Detect which cell encompasses the target text, then output its (X, Y) center coordinate. 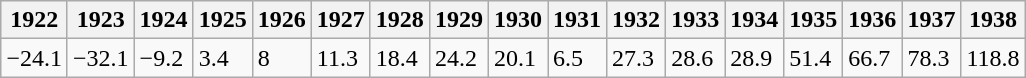
1926 (282, 20)
11.3 (340, 58)
51.4 (814, 58)
66.7 (872, 58)
8 (282, 58)
1922 (34, 20)
18.4 (400, 58)
118.8 (993, 58)
1924 (164, 20)
78.3 (932, 58)
28.6 (696, 58)
1929 (458, 20)
6.5 (578, 58)
1933 (696, 20)
1930 (518, 20)
28.9 (754, 58)
−24.1 (34, 58)
1927 (340, 20)
1931 (578, 20)
−32.1 (100, 58)
1923 (100, 20)
1935 (814, 20)
24.2 (458, 58)
1936 (872, 20)
20.1 (518, 58)
1937 (932, 20)
1932 (636, 20)
−9.2 (164, 58)
1928 (400, 20)
1938 (993, 20)
1934 (754, 20)
27.3 (636, 58)
1925 (222, 20)
3.4 (222, 58)
